Provide the [X, Y] coordinate of the cell's center where the given text is located.  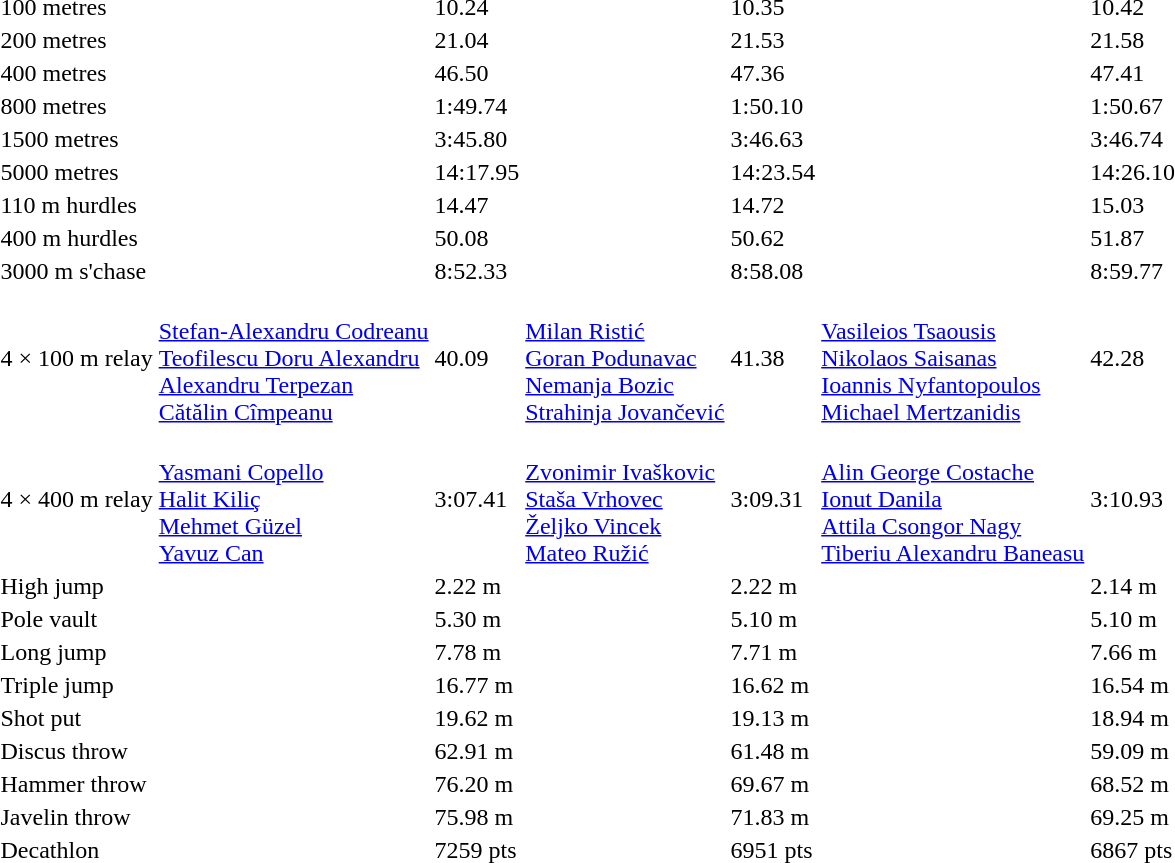
19.62 m [477, 718]
75.98 m [477, 817]
14.72 [773, 205]
1:49.74 [477, 106]
Milan RistićGoran PodunavacNemanja BozicStrahinja Jovančević [625, 358]
14:23.54 [773, 172]
21.53 [773, 40]
16.62 m [773, 685]
40.09 [477, 358]
Stefan-Alexandru CodreanuTeofilescu Doru AlexandruAlexandru TerpezanCătălin Cîmpeanu [294, 358]
8:58.08 [773, 271]
69.67 m [773, 784]
5.30 m [477, 619]
8:52.33 [477, 271]
14.47 [477, 205]
16.77 m [477, 685]
21.04 [477, 40]
62.91 m [477, 751]
Yasmani CopelloHalit KiliçMehmet GüzelYavuz Can [294, 499]
3:46.63 [773, 139]
14:17.95 [477, 172]
5.10 m [773, 619]
76.20 m [477, 784]
Zvonimir IvaškovicStaša VrhovecŽeljko VincekMateo Ružić [625, 499]
50.08 [477, 238]
1:50.10 [773, 106]
3:07.41 [477, 499]
3:45.80 [477, 139]
7.78 m [477, 652]
46.50 [477, 73]
71.83 m [773, 817]
Alin George CostacheIonut DanilaAttila Csongor NagyTiberiu Alexandru Baneasu [953, 499]
50.62 [773, 238]
61.48 m [773, 751]
Vasileios TsaousisNikolaos SaisanasIoannis NyfantopoulosMichael Mertzanidis [953, 358]
41.38 [773, 358]
7.71 m [773, 652]
47.36 [773, 73]
19.13 m [773, 718]
3:09.31 [773, 499]
